Return the [X, Y] coordinate for the center point of the cell that contains the specified text.  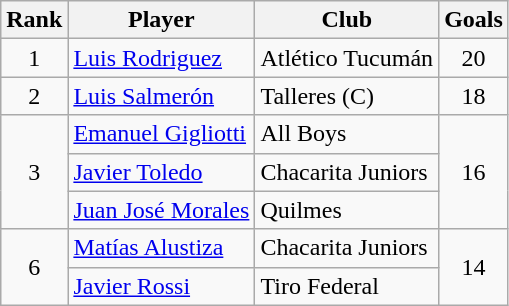
Emanuel Gigliotti [162, 134]
Quilmes [347, 210]
Atlético Tucumán [347, 58]
16 [474, 172]
Talleres (C) [347, 96]
Luis Rodriguez [162, 58]
20 [474, 58]
Luis Salmerón [162, 96]
All Boys [347, 134]
Player [162, 20]
Javier Rossi [162, 286]
Club [347, 20]
Juan José Morales [162, 210]
Goals [474, 20]
14 [474, 267]
Javier Toledo [162, 172]
Matías Alustiza [162, 248]
6 [34, 267]
2 [34, 96]
Tiro Federal [347, 286]
Rank [34, 20]
3 [34, 172]
18 [474, 96]
1 [34, 58]
